Pinpoint the cell where the given text exists, returning its (X, Y) midpoint coordinate. 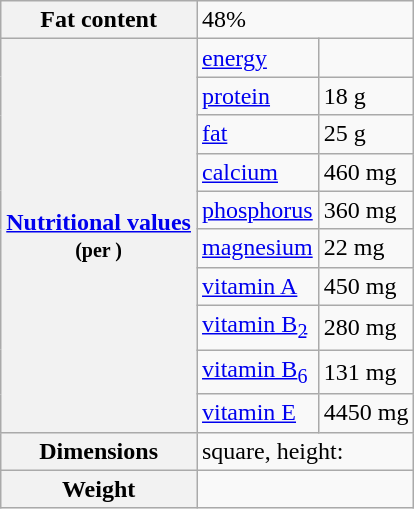
energy (257, 58)
Dimensions (99, 451)
protein (257, 96)
48% (304, 20)
360 mg (366, 210)
vitamin B2 (257, 327)
vitamin B6 (257, 372)
square, height: (304, 451)
131 mg (366, 372)
4450 mg (366, 413)
18 g (366, 96)
fat (257, 134)
vitamin E (257, 413)
Fat content (99, 20)
vitamin A (257, 286)
phosphorus (257, 210)
Weight (99, 489)
460 mg (366, 172)
Nutritional values(per ) (99, 236)
magnesium (257, 248)
25 g (366, 134)
calcium (257, 172)
450 mg (366, 286)
22 mg (366, 248)
280 mg (366, 327)
